Detect which cell encompasses the target text, then output its (x, y) center coordinate. 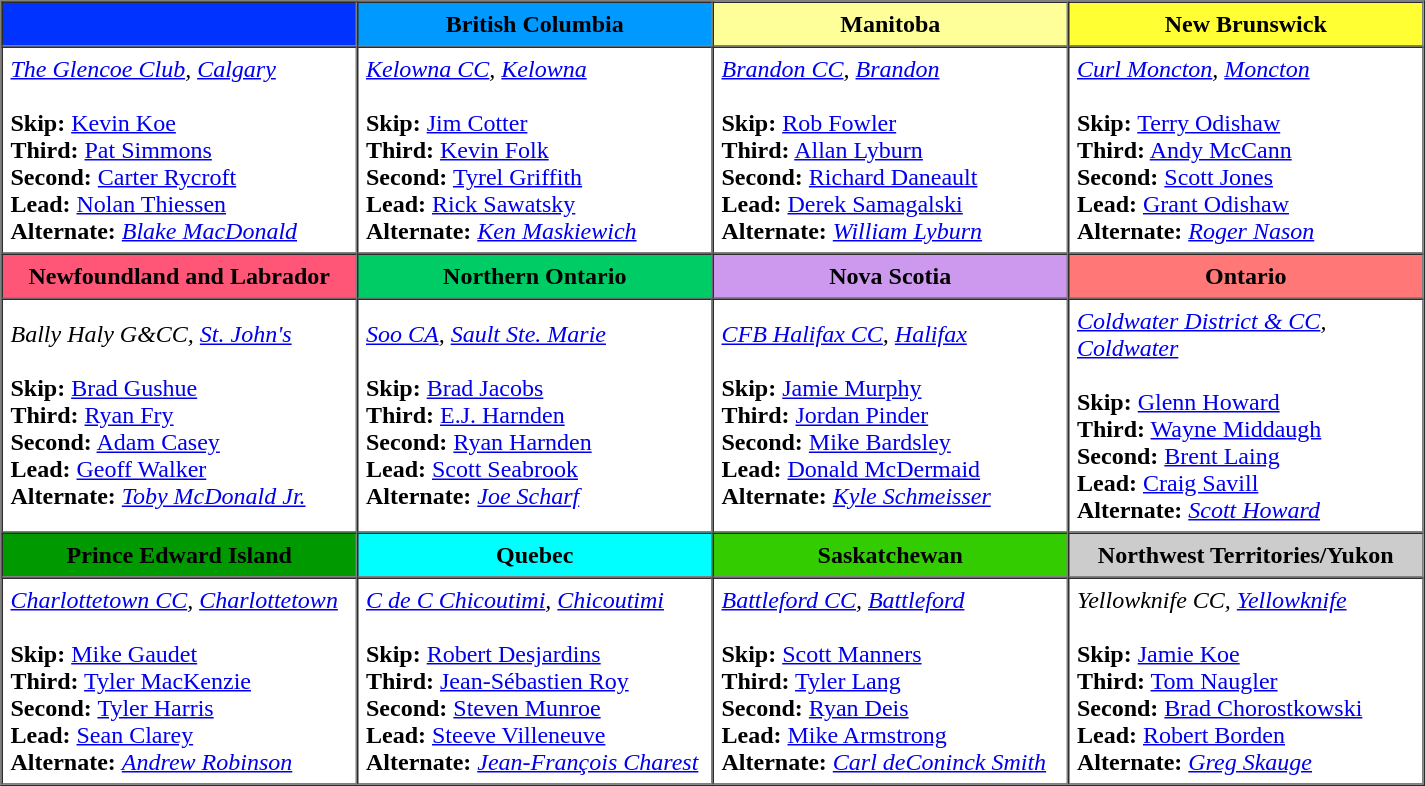
Prince Edward Island (180, 554)
Quebec (535, 554)
Ontario (1246, 276)
CFB Halifax CC, Halifax Skip: Jamie Murphy Third: Jordan Pinder Second: Mike Bardsley Lead: Donald McDermaid Alternate: Kyle Schmeisser (890, 415)
Northern Ontario (535, 276)
Kelowna CC, KelownaSkip: Jim Cotter Third: Kevin Folk Second: Tyrel Griffith Lead: Rick Sawatsky Alternate: Ken Maskiewich (535, 150)
Northwest Territories/Yukon (1246, 554)
New Brunswick (1246, 24)
Nova Scotia (890, 276)
Charlottetown CC, CharlottetownSkip: Mike Gaudet Third: Tyler MacKenzie Second: Tyler Harris Lead: Sean Clarey Alternate: Andrew Robinson (180, 682)
British Columbia (535, 24)
Brandon CC, Brandon Skip: Rob Fowler Third: Allan Lyburn Second: Richard Daneault Lead: Derek Samagalski Alternate: William Lyburn (890, 150)
Coldwater District & CC, Coldwater Skip: Glenn Howard Third: Wayne Middaugh Second: Brent Laing Lead: Craig Savill Alternate: Scott Howard (1246, 415)
Battleford CC, BattlefordSkip: Scott Manners Third: Tyler Lang Second: Ryan Deis Lead: Mike Armstrong Alternate: Carl deConinck Smith (890, 682)
Manitoba (890, 24)
Soo CA, Sault Ste. Marie Skip: Brad Jacobs Third: E.J. Harnden Second: Ryan Harnden Lead: Scott Seabrook Alternate: Joe Scharf (535, 415)
Newfoundland and Labrador (180, 276)
Bally Haly G&CC, St. John's Skip: Brad Gushue Third: Ryan Fry Second: Adam Casey Lead: Geoff Walker Alternate: Toby McDonald Jr. (180, 415)
Curl Moncton, MonctonSkip: Terry Odishaw Third: Andy McCann Second: Scott Jones Lead: Grant Odishaw Alternate: Roger Nason (1246, 150)
The Glencoe Club, Calgary Skip: Kevin Koe Third: Pat Simmons Second: Carter Rycroft Lead: Nolan Thiessen Alternate: Blake MacDonald (180, 150)
Saskatchewan (890, 554)
Yellowknife CC, YellowknifeSkip: Jamie Koe Third: Tom Naugler Second: Brad Chorostkowski Lead: Robert Borden Alternate: Greg Skauge (1246, 682)
